Pinpoint the cell where the given text exists, returning its (X, Y) midpoint coordinate. 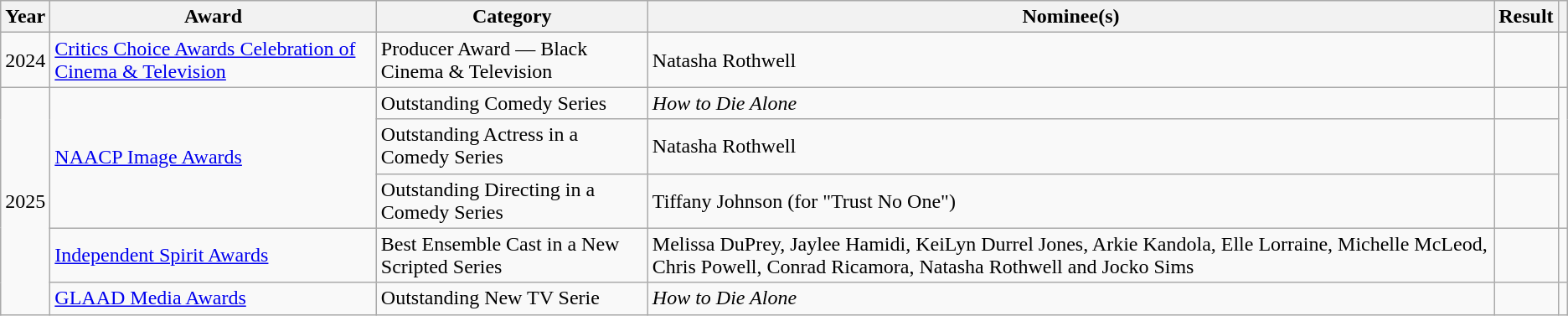
2025 (25, 201)
Category (512, 17)
Year (25, 17)
Critics Choice Awards Celebration of Cinema & Television (213, 60)
Producer Award — Black Cinema & Television (512, 60)
Best Ensemble Cast in a New Scripted Series (512, 255)
Outstanding Directing in a Comedy Series (512, 201)
GLAAD Media Awards (213, 298)
Award (213, 17)
Nominee(s) (1070, 17)
NAACP Image Awards (213, 158)
Outstanding Comedy Series (512, 103)
Result (1526, 17)
Outstanding Actress in a Comedy Series (512, 146)
Independent Spirit Awards (213, 255)
Outstanding New TV Serie (512, 298)
2024 (25, 60)
Tiffany Johnson (for "Trust No One") (1070, 201)
